Search for the cell housing the specified text and yield its (X, Y) center coordinate. 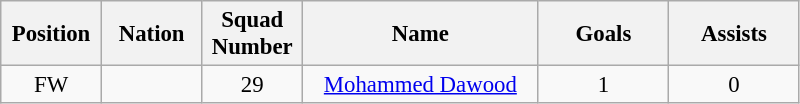
Name (421, 34)
Nation (152, 34)
Goals (604, 34)
Mohammed Dawood (421, 85)
0 (734, 85)
FW (52, 85)
1 (604, 85)
Assists (734, 34)
Squad Number (252, 34)
29 (252, 85)
Position (52, 34)
